Identify which cell holds the provided text, then report its [x, y] central coordinate. 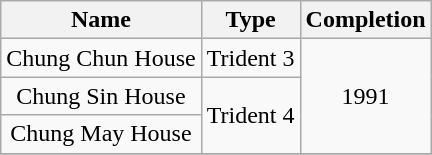
Trident 4 [250, 115]
Chung Sin House [101, 96]
Completion [366, 20]
Chung May House [101, 134]
Chung Chun House [101, 58]
1991 [366, 96]
Trident 3 [250, 58]
Type [250, 20]
Name [101, 20]
